For the text-containing cell, return its midpoint in [x, y] coordinate format. 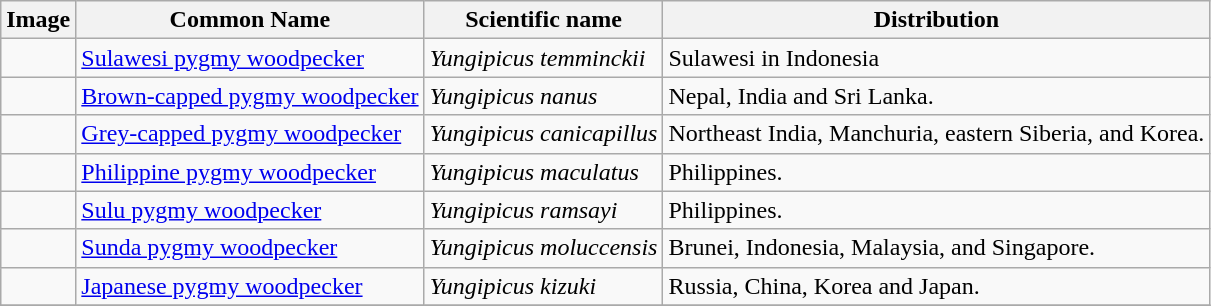
Common Name [250, 20]
Sulu pygmy woodpecker [250, 210]
Northeast India, Manchuria, eastern Siberia, and Korea. [936, 134]
Russia, China, Korea and Japan. [936, 286]
Yungipicus canicapillus [544, 134]
Sunda pygmy woodpecker [250, 248]
Nepal, India and Sri Lanka. [936, 96]
Yungipicus kizuki [544, 286]
Image [38, 20]
Brunei, Indonesia, Malaysia, and Singapore. [936, 248]
Sulawesi pygmy woodpecker [250, 58]
Yungipicus maculatus [544, 172]
Yungipicus ramsayi [544, 210]
Yungipicus temminckii [544, 58]
Brown-capped pygmy woodpecker [250, 96]
Yungipicus moluccensis [544, 248]
Japanese pygmy woodpecker [250, 286]
Philippine pygmy woodpecker [250, 172]
Distribution [936, 20]
Sulawesi in Indonesia [936, 58]
Grey-capped pygmy woodpecker [250, 134]
Scientific name [544, 20]
Yungipicus nanus [544, 96]
